Scan for the cell matching the given text and deliver its (x, y) coordinate at center. 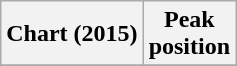
Peakposition (189, 34)
Chart (2015) (72, 34)
